Provide the (X, Y) coordinate of the cell's center where the given text is located.  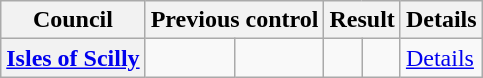
Isles of Scilly (73, 58)
Previous control (234, 20)
Council (73, 20)
Result (362, 20)
